Extract the (X, Y) coordinate from the center of the cell holding the provided text.  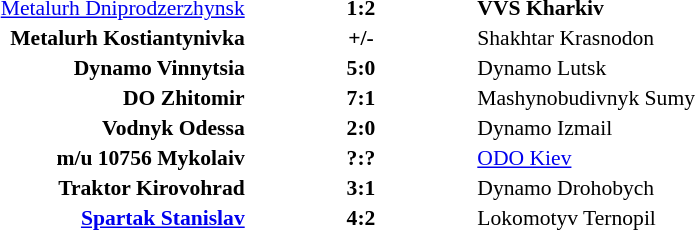
+/- (362, 38)
2:0 (362, 128)
3:1 (362, 188)
7:1 (362, 98)
?:? (362, 158)
5:0 (362, 68)
